Return [x, y] of the center of cell containing provided text 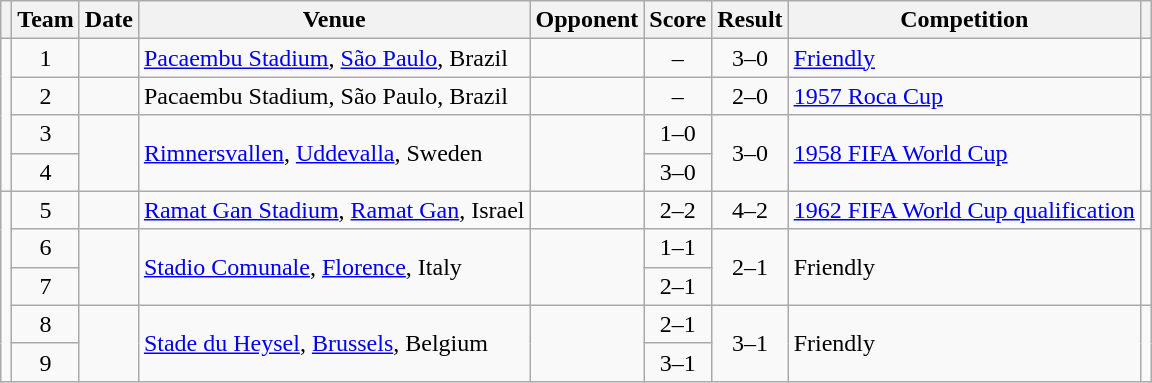
Result [750, 20]
Rimnersvallen, Uddevalla, Sweden [334, 153]
5 [46, 210]
1958 FIFA World Cup [964, 153]
3 [46, 134]
4–2 [750, 210]
4 [46, 172]
1957 Roca Cup [964, 96]
1 [46, 58]
Team [46, 20]
Date [108, 20]
1962 FIFA World Cup qualification [964, 210]
Stade du Heysel, Brussels, Belgium [334, 343]
6 [46, 248]
Ramat Gan Stadium, Ramat Gan, Israel [334, 210]
2 [46, 96]
2–0 [750, 96]
Stadio Comunale, Florence, Italy [334, 267]
9 [46, 362]
8 [46, 324]
Competition [964, 20]
Opponent [587, 20]
2–2 [678, 210]
Score [678, 20]
7 [46, 286]
1–0 [678, 134]
Venue [334, 20]
1–1 [678, 248]
